Detect which cell encompasses the target text, then output its (X, Y) center coordinate. 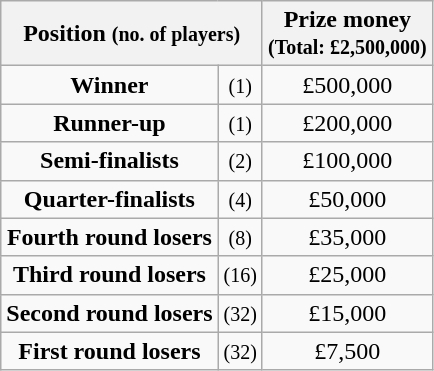
Fourth round losers (110, 237)
Prize money(Total: £2,500,000) (347, 34)
£25,000 (347, 275)
(4) (240, 199)
Runner-up (110, 123)
Winner (110, 85)
£15,000 (347, 313)
Second round losers (110, 313)
First round losers (110, 351)
Third round losers (110, 275)
£7,500 (347, 351)
Quarter-finalists (110, 199)
£100,000 (347, 161)
£200,000 (347, 123)
£50,000 (347, 199)
£35,000 (347, 237)
(8) (240, 237)
Position (no. of players) (132, 34)
Semi-finalists (110, 161)
(16) (240, 275)
£500,000 (347, 85)
(2) (240, 161)
